Scan for the cell matching the given text and deliver its (X, Y) coordinate at center. 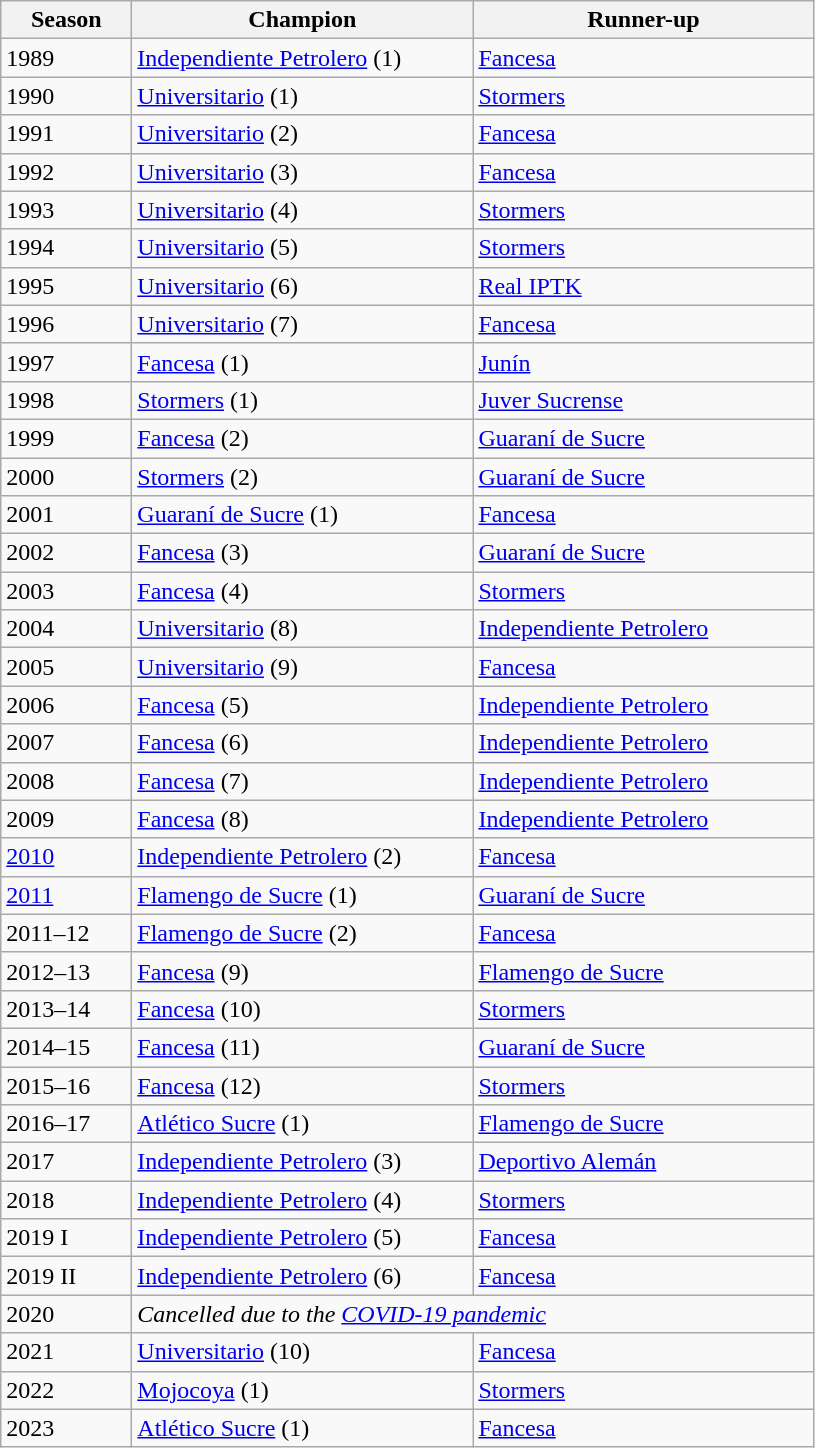
2020 (66, 1314)
2009 (66, 819)
2022 (66, 1390)
1990 (66, 96)
2018 (66, 1200)
Juver Sucrense (644, 400)
Universitario (5) (302, 248)
1993 (66, 210)
2012–13 (66, 971)
Fancesa (11) (302, 1047)
2001 (66, 515)
Fancesa (2) (302, 438)
Universitario (2) (302, 134)
2021 (66, 1352)
1994 (66, 248)
2015–16 (66, 1085)
Universitario (6) (302, 286)
2019 I (66, 1238)
Flamengo de Sucre (1) (302, 895)
1992 (66, 172)
Fancesa (4) (302, 591)
2000 (66, 477)
Fancesa (3) (302, 553)
2008 (66, 781)
Stormers (2) (302, 477)
2017 (66, 1162)
Fancesa (1) (302, 362)
Independiente Petrolero (3) (302, 1162)
Flamengo de Sucre (2) (302, 933)
Independiente Petrolero (2) (302, 857)
2002 (66, 553)
Fancesa (7) (302, 781)
Mojocoya (1) (302, 1390)
Champion (302, 20)
Fancesa (6) (302, 743)
2010 (66, 857)
1989 (66, 58)
Guaraní de Sucre (1) (302, 515)
2023 (66, 1428)
Universitario (9) (302, 667)
Universitario (3) (302, 172)
Cancelled due to the COVID-19 pandemic (473, 1314)
2013–14 (66, 1009)
Independiente Petrolero (1) (302, 58)
Fancesa (12) (302, 1085)
Real IPTK (644, 286)
2016–17 (66, 1124)
Stormers (1) (302, 400)
1995 (66, 286)
1991 (66, 134)
Universitario (1) (302, 96)
Fancesa (5) (302, 705)
Season (66, 20)
1998 (66, 400)
1997 (66, 362)
2011–12 (66, 933)
2007 (66, 743)
Independiente Petrolero (4) (302, 1200)
Fancesa (8) (302, 819)
Universitario (4) (302, 210)
1999 (66, 438)
2004 (66, 629)
Independiente Petrolero (5) (302, 1238)
Universitario (10) (302, 1352)
Fancesa (10) (302, 1009)
2005 (66, 667)
Universitario (7) (302, 324)
Universitario (8) (302, 629)
Runner-up (644, 20)
Junín (644, 362)
1996 (66, 324)
2006 (66, 705)
Independiente Petrolero (6) (302, 1276)
2011 (66, 895)
Fancesa (9) (302, 971)
2019 II (66, 1276)
Deportivo Alemán (644, 1162)
2014–15 (66, 1047)
2003 (66, 591)
